Search for the cell housing the specified text and yield its [x, y] center coordinate. 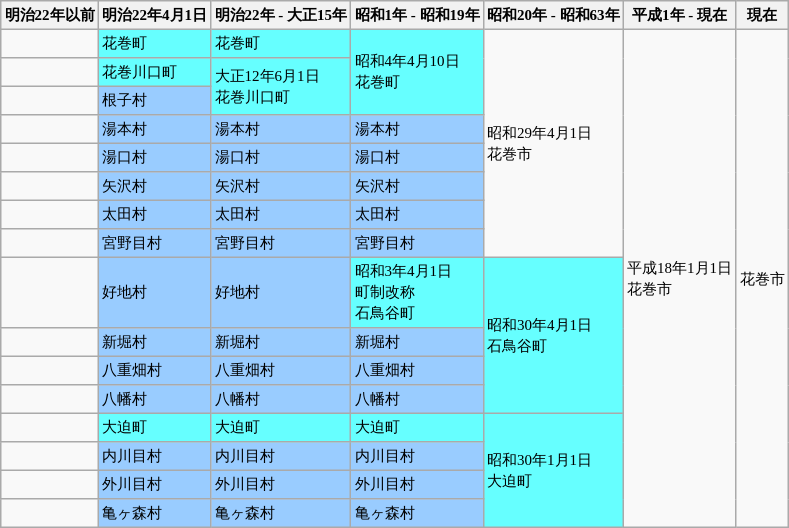
昭和1年 - 昭和19年 [418, 15]
明治22年4月1日 [154, 15]
根子村 [154, 100]
昭和3年4月1日町制改称石鳥谷町 [418, 292]
昭和4年4月10日花巻町 [418, 72]
昭和29年4月1日花巻市 [553, 143]
昭和20年 - 昭和63年 [553, 15]
花巻川口町 [154, 72]
明治22年 - 大正15年 [281, 15]
平成1年 - 現在 [679, 15]
大正12年6月1日花巻川口町 [281, 86]
昭和30年4月1日石鳥谷町 [553, 335]
現在 [762, 15]
平成18年1月1日花巻市 [679, 278]
明治22年以前 [50, 15]
花巻市 [762, 278]
昭和30年1月1日大迫町 [553, 470]
